Extract the [x, y] coordinate from the center of the cell holding the provided text.  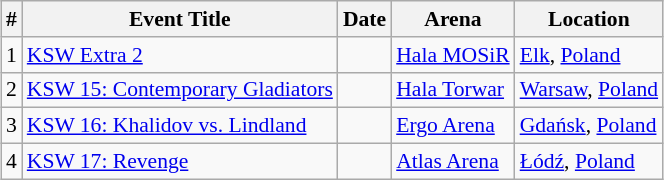
KSW 17: Revenge [180, 162]
Atlas Arena [452, 162]
3 [12, 126]
Łódź, Poland [589, 162]
Hala Torwar [452, 90]
# [12, 19]
2 [12, 90]
Event Title [180, 19]
Arena [452, 19]
Date [364, 19]
1 [12, 55]
Elk, Poland [589, 55]
KSW 16: Khalidov vs. Lindland [180, 126]
Location [589, 19]
Warsaw, Poland [589, 90]
KSW 15: Contemporary Gladiators [180, 90]
KSW Extra 2 [180, 55]
4 [12, 162]
Ergo Arena [452, 126]
Hala MOSiR [452, 55]
Gdańsk, Poland [589, 126]
